Find where the given text appears and provide that cell's center as (X, Y) coordinate. 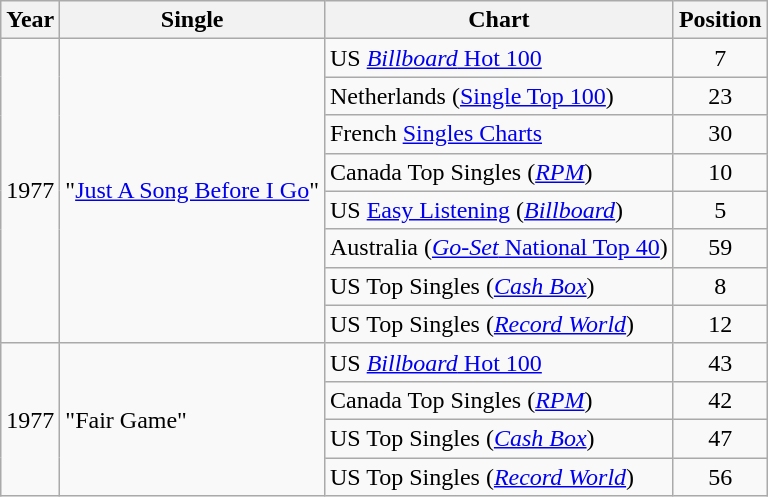
43 (720, 362)
7 (720, 58)
Netherlands (Single Top 100) (498, 96)
42 (720, 400)
"Fair Game" (192, 419)
Australia (Go-Set National Top 40) (498, 248)
Chart (498, 20)
59 (720, 248)
5 (720, 210)
French Singles Charts (498, 134)
"Just A Song Before I Go" (192, 191)
Year (30, 20)
Position (720, 20)
23 (720, 96)
10 (720, 172)
30 (720, 134)
56 (720, 477)
8 (720, 286)
Single (192, 20)
12 (720, 324)
47 (720, 438)
US Easy Listening (Billboard) (498, 210)
